Capture the cell that displays the provided text and extract its [X, Y] central coordinate. 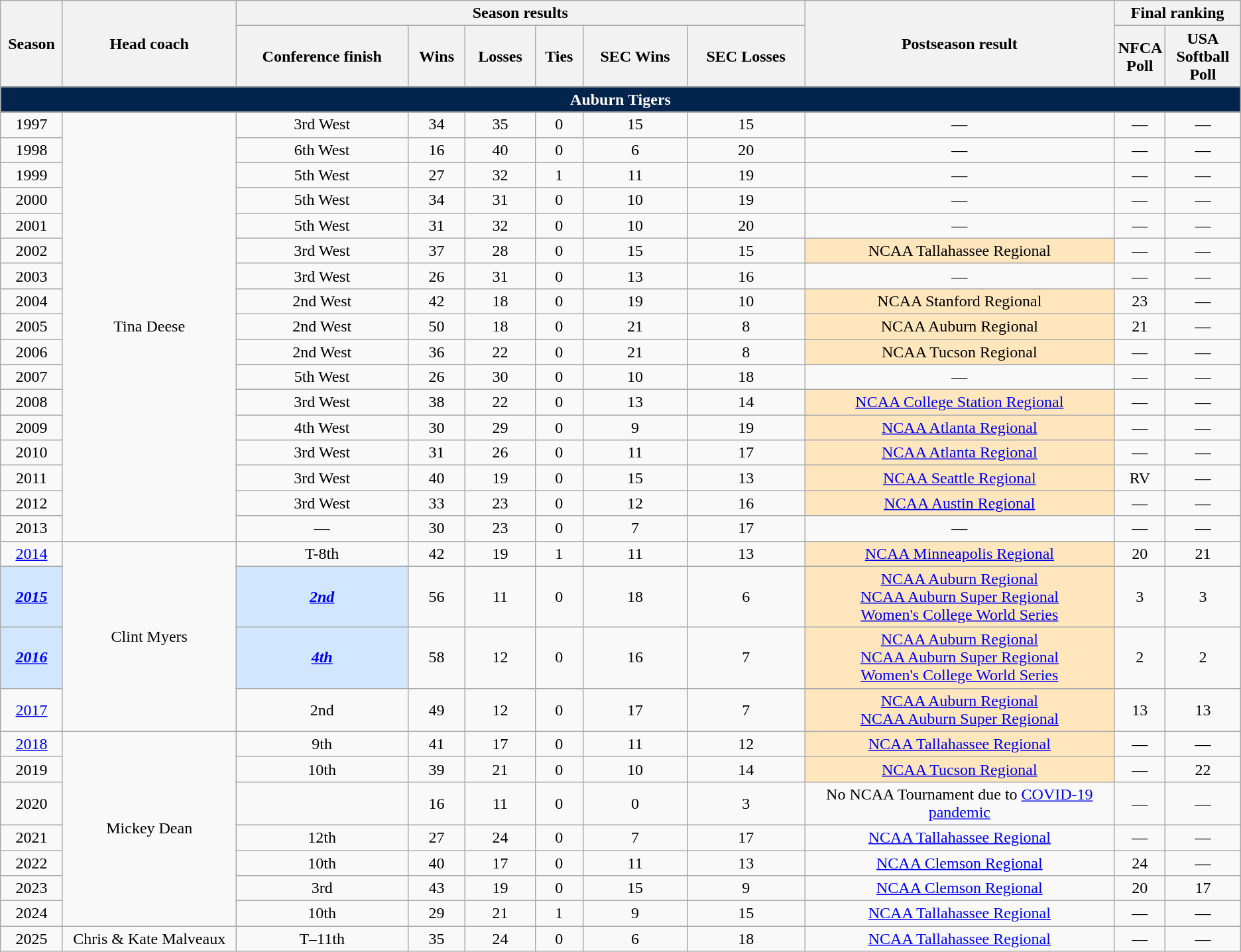
2011 [32, 478]
SEC Wins [635, 56]
NCAA Seattle Regional [960, 478]
1998 [32, 150]
56 [436, 597]
2006 [32, 352]
Wins [436, 56]
Season [32, 44]
NCAA Austin Regional [960, 503]
1997 [32, 125]
2010 [32, 453]
USA Softball Poll [1203, 56]
Clint Myers [149, 636]
Mickey Dean [149, 829]
2003 [32, 276]
SEC Losses [746, 56]
No NCAA Tournament due to COVID-19 pandemic [960, 803]
41 [436, 744]
2007 [32, 377]
RV [1140, 478]
38 [436, 402]
2016 [32, 658]
T-8th [322, 554]
2005 [32, 326]
Losses [500, 56]
2013 [32, 528]
Auburn Tigers [620, 99]
58 [436, 658]
2019 [32, 769]
Conference finish [322, 56]
12th [322, 837]
6th West [322, 150]
NFCA Poll [1140, 56]
49 [436, 709]
36 [436, 352]
2001 [32, 225]
2008 [32, 402]
Tina Deese [149, 326]
33 [436, 503]
2002 [32, 251]
NCAA College Station Regional [960, 402]
Season results [520, 13]
NCAA Minneapolis Regional [960, 554]
2020 [32, 803]
NCAA Stanford Regional [960, 301]
2018 [32, 744]
50 [436, 326]
Ties [559, 56]
Chris & Kate Malveaux [149, 939]
9th [322, 744]
2009 [32, 428]
Final ranking [1177, 13]
NCAA Auburn Regional [960, 326]
4th [322, 658]
2023 [32, 888]
2024 [32, 914]
2004 [32, 301]
43 [436, 888]
2022 [32, 863]
2000 [32, 200]
2021 [32, 837]
37 [436, 251]
3rd [322, 888]
2014 [32, 554]
2025 [32, 939]
28 [500, 251]
4th West [322, 428]
2012 [32, 503]
Head coach [149, 44]
39 [436, 769]
2015 [32, 597]
T–11th [322, 939]
Postseason result [960, 44]
2017 [32, 709]
1999 [32, 175]
NCAA Auburn Regional NCAA Auburn Super Regional [960, 709]
